Return [x, y] of the center of cell containing provided text 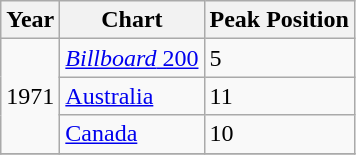
Canada [132, 134]
Chart [132, 20]
10 [279, 134]
Peak Position [279, 20]
1971 [30, 96]
5 [279, 58]
Australia [132, 96]
11 [279, 96]
Billboard 200 [132, 58]
Year [30, 20]
